Extract the (x, y) coordinate from the center of the cell holding the provided text.  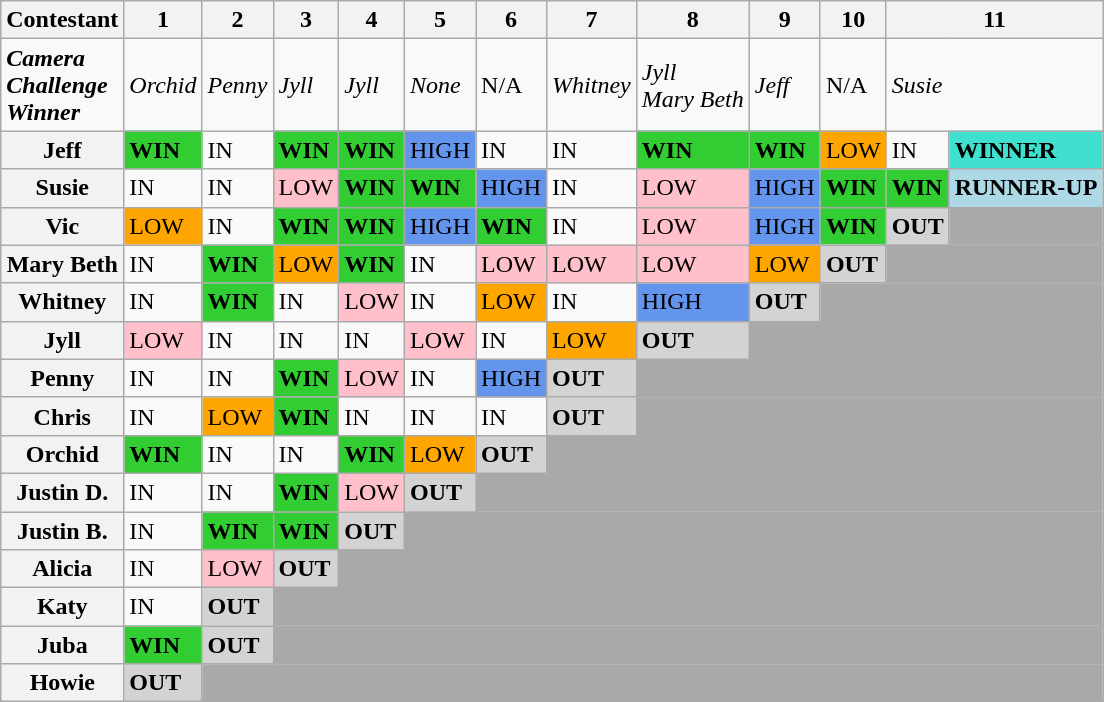
11 (994, 20)
JyllMary Beth (692, 85)
2 (238, 20)
5 (440, 20)
Howie (62, 683)
Justin B. (62, 531)
CameraChallengeWinner (62, 85)
None (440, 85)
4 (372, 20)
3 (306, 20)
7 (592, 20)
1 (163, 20)
6 (512, 20)
Juba (62, 645)
Chris (62, 416)
10 (853, 20)
Contestant (62, 20)
9 (784, 20)
Katy (62, 607)
Mary Beth (62, 264)
8 (692, 20)
Alicia (62, 569)
WINNER (1026, 150)
Justin D. (62, 492)
RUNNER-UP (1026, 188)
Vic (62, 226)
